Locate the cell with the specified text and output its [x, y] center coordinate. 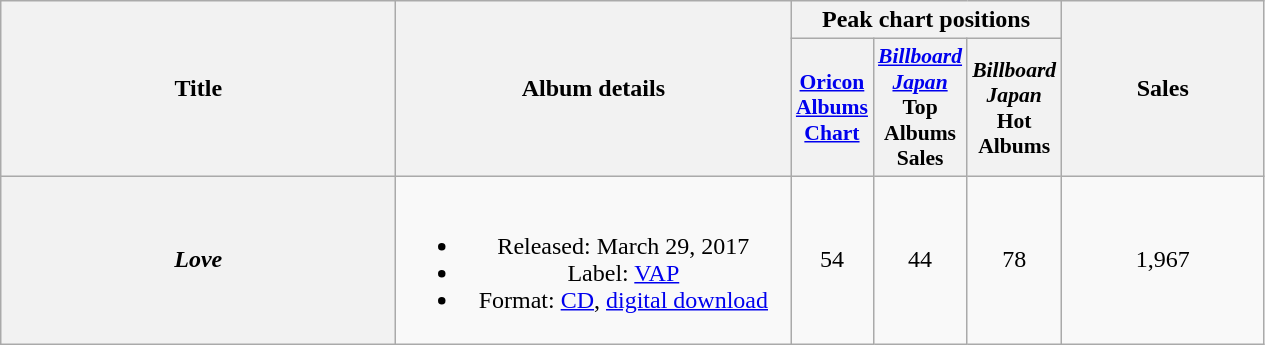
Peak chart positions [926, 20]
44 [920, 260]
1,967 [1162, 260]
Album details [594, 89]
Released: March 29, 2017Label: VAPFormat: CD, digital download [594, 260]
Billboard Japan Top Albums Sales [920, 108]
54 [832, 260]
Sales [1162, 89]
Billboard Japan Hot Albums [1014, 108]
78 [1014, 260]
Title [198, 89]
Love [198, 260]
Oricon Albums Chart [832, 108]
